Output the [X, Y] coordinate of the center of the cell containing the given text.  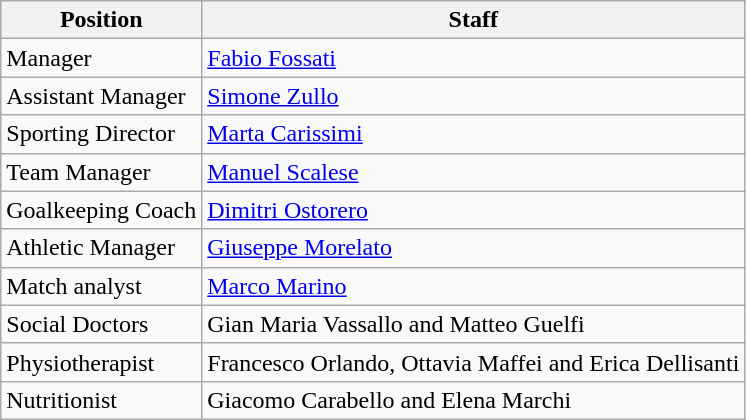
Nutritionist [102, 400]
Simone Zullo [474, 96]
Marta Carissimi [474, 134]
Goalkeeping Coach [102, 210]
Gian Maria Vassallo and Matteo Guelfi [474, 324]
Position [102, 20]
Giacomo Carabello and Elena Marchi [474, 400]
Staff [474, 20]
Marco Marino [474, 286]
Social Doctors [102, 324]
Giuseppe Morelato [474, 248]
Athletic Manager [102, 248]
Fabio Fossati [474, 58]
Team Manager [102, 172]
Francesco Orlando, Ottavia Maffei and Erica Dellisanti [474, 362]
Physiotherapist [102, 362]
Assistant Manager [102, 96]
Match analyst [102, 286]
Manuel Scalese [474, 172]
Sporting Director [102, 134]
Dimitri Ostorero [474, 210]
Manager [102, 58]
